Capture the cell that displays the provided text and extract its [X, Y] central coordinate. 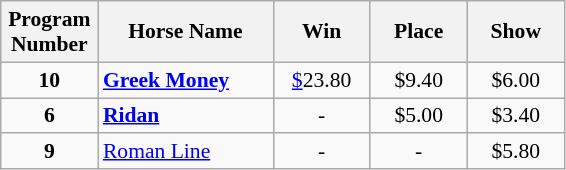
Show [516, 32]
$5.80 [516, 152]
Horse Name [186, 32]
$3.40 [516, 116]
Place [418, 32]
Roman Line [186, 152]
$9.40 [418, 80]
Greek Money [186, 80]
Program Number [50, 32]
Win [322, 32]
$23.80 [322, 80]
6 [50, 116]
Ridan [186, 116]
$6.00 [516, 80]
10 [50, 80]
$5.00 [418, 116]
9 [50, 152]
